Locate the cell with the specified text and output its (x, y) center coordinate. 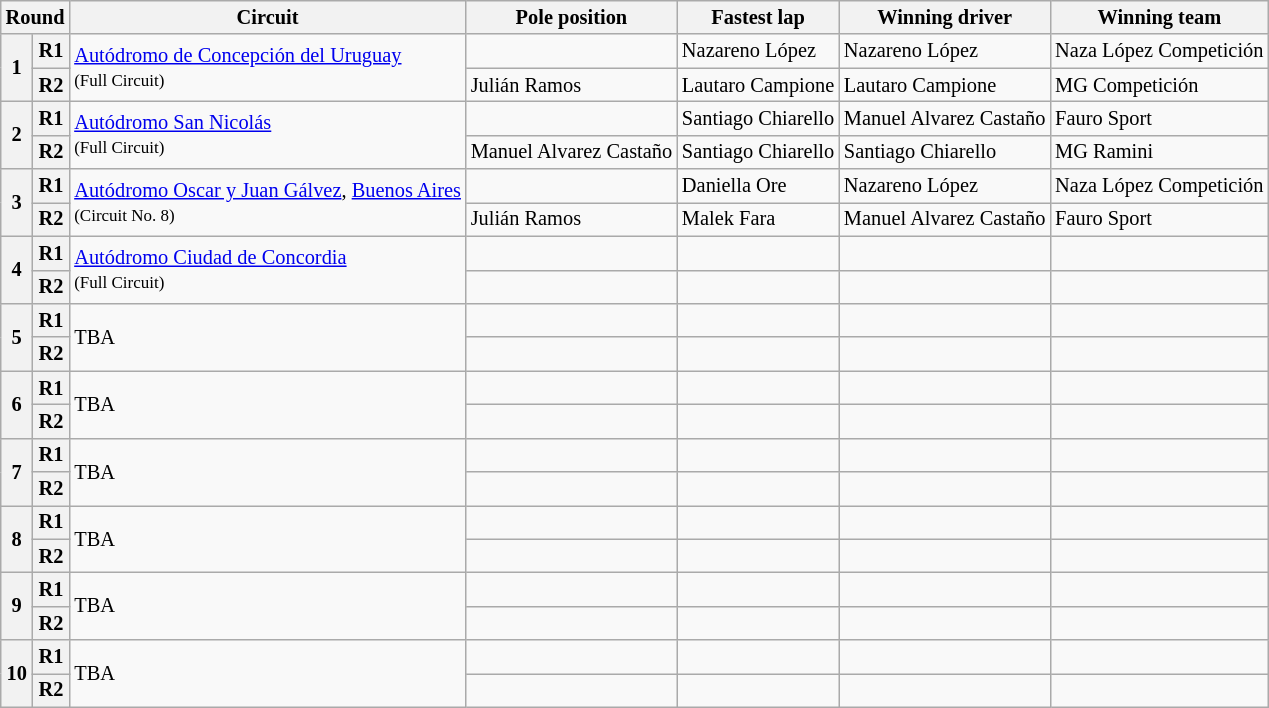
2 (17, 134)
Fastest lap (758, 17)
Autódromo Oscar y Juan Gálvez, Buenos Aires(Circuit No. 8) (267, 202)
9 (17, 606)
Autódromo Ciudad de Concordia(Full Circuit) (267, 270)
Winning driver (944, 17)
8 (17, 538)
3 (17, 202)
Winning team (1159, 17)
Pole position (572, 17)
5 (17, 336)
Malek Fara (758, 219)
Round (36, 17)
10 (17, 674)
Autódromo San Nicolás(Full Circuit) (267, 134)
4 (17, 270)
MG Ramini (1159, 152)
6 (17, 404)
Daniella Ore (758, 186)
Autódromo de Concepción del Uruguay(Full Circuit) (267, 68)
MG Competición (1159, 85)
1 (17, 68)
7 (17, 472)
Circuit (267, 17)
